Provide the (x, y) coordinate of the cell's center where the given text is located.  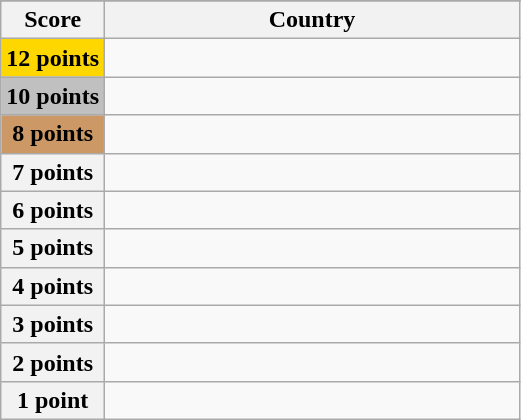
12 points (53, 58)
1 point (53, 400)
7 points (53, 172)
Score (53, 20)
5 points (53, 248)
10 points (53, 96)
3 points (53, 324)
6 points (53, 210)
2 points (53, 362)
4 points (53, 286)
Country (312, 20)
8 points (53, 134)
